Identify which cell holds the provided text, then report its (X, Y) central coordinate. 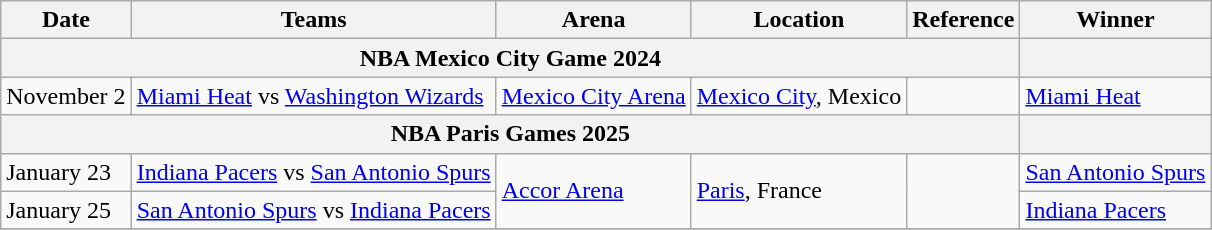
January 23 (66, 172)
Arena (594, 20)
Indiana Pacers (1116, 210)
Mexico City Arena (594, 96)
Winner (1116, 20)
Miami Heat (1116, 96)
Indiana Pacers vs San Antonio Spurs (314, 172)
Miami Heat vs Washington Wizards (314, 96)
NBA Paris Games 2025 (510, 134)
Teams (314, 20)
Paris, France (798, 191)
Mexico City, Mexico (798, 96)
Location (798, 20)
November 2 (66, 96)
Reference (964, 20)
San Antonio Spurs (1116, 172)
Accor Arena (594, 191)
Date (66, 20)
January 25 (66, 210)
San Antonio Spurs vs Indiana Pacers (314, 210)
NBA Mexico City Game 2024 (510, 58)
